From the cell containing the given text, extract its center point as [x, y] coordinate. 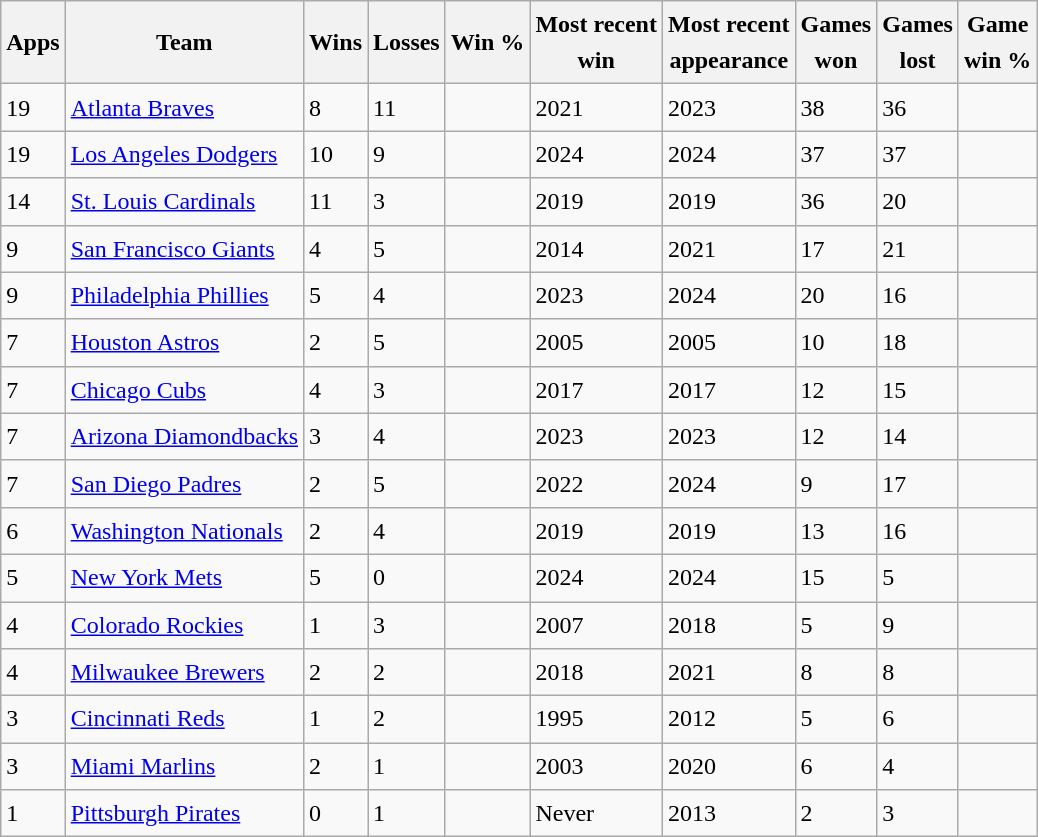
2014 [596, 248]
Apps [33, 42]
Arizona Diamondbacks [184, 436]
Pittsburgh Pirates [184, 814]
Chicago Cubs [184, 390]
San Diego Padres [184, 484]
1995 [596, 720]
Milwaukee Brewers [184, 672]
Team [184, 42]
13 [836, 530]
18 [918, 342]
Atlanta Braves [184, 108]
Cincinnati Reds [184, 720]
Gameswon [836, 42]
Never [596, 814]
2013 [728, 814]
Colorado Rockies [184, 626]
2012 [728, 720]
Miami Marlins [184, 766]
2020 [728, 766]
21 [918, 248]
Washington Nationals [184, 530]
2007 [596, 626]
San Francisco Giants [184, 248]
Philadelphia Phillies [184, 296]
Los Angeles Dodgers [184, 154]
Gamewin % [997, 42]
Gameslost [918, 42]
Most recentwin [596, 42]
St. Louis Cardinals [184, 202]
Houston Astros [184, 342]
Win % [488, 42]
Losses [407, 42]
Most recentappearance [728, 42]
2022 [596, 484]
38 [836, 108]
2003 [596, 766]
New York Mets [184, 578]
Wins [336, 42]
